Capture the cell that displays the provided text and extract its (x, y) central coordinate. 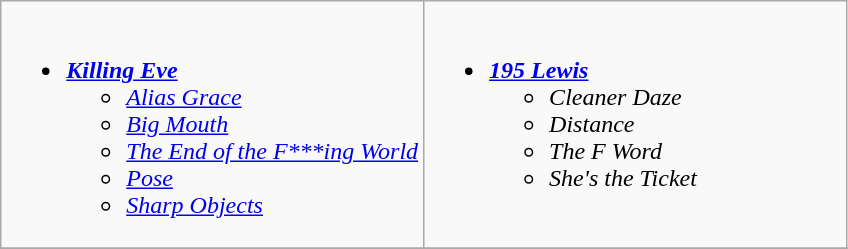
Killing EveAlias GraceBig MouthThe End of the F***ing WorldPoseSharp Objects (212, 125)
195 LewisCleaner DazeDistanceThe F WordShe's the Ticket (636, 125)
